Identify which cell holds the provided text, then report its [X, Y] central coordinate. 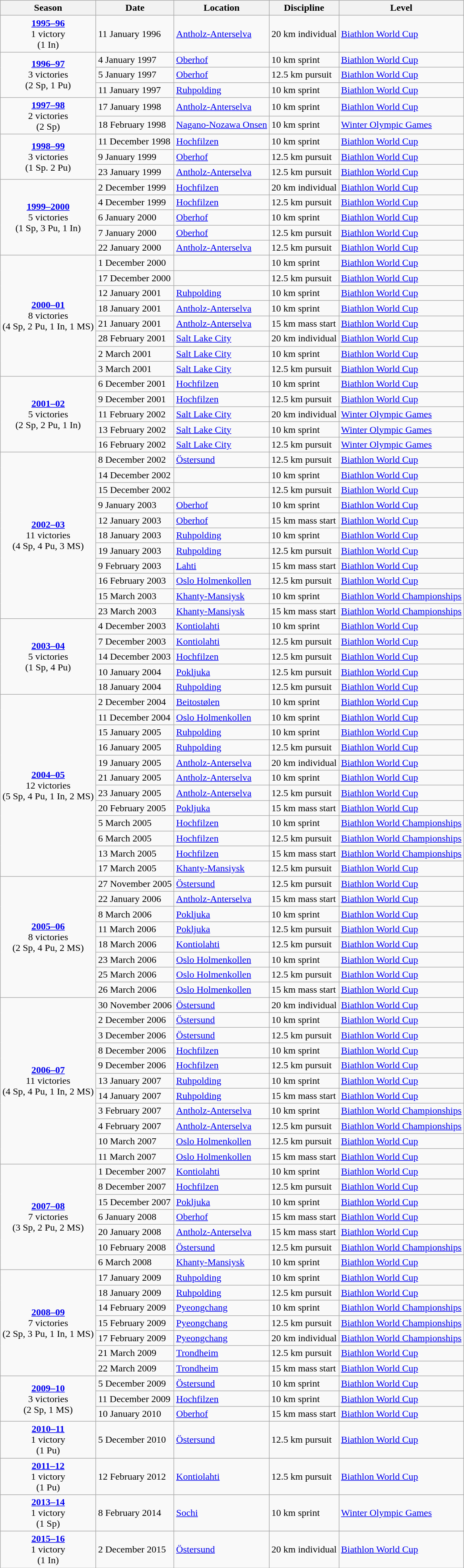
17 January 2009 [135, 1278]
Level [401, 8]
4 January 1997 [135, 60]
21 March 2009 [135, 1353]
2015–16 1 victory (1 In) [48, 1550]
2 December 2015 [135, 1550]
15 March 2003 [135, 596]
15 December 2007 [135, 1202]
6 January 2008 [135, 1217]
26 March 2006 [135, 990]
15 February 2009 [135, 1323]
2 December 1999 [135, 187]
23 January 1999 [135, 172]
13 February 2002 [135, 429]
8 February 2014 [135, 1513]
2011–12 1 victory (1 Pu) [48, 1476]
4 February 2007 [135, 1126]
15 December 2002 [135, 490]
27 November 2005 [135, 884]
23 March 2006 [135, 959]
5 December 2010 [135, 1439]
Beitostølen [222, 702]
1997–98 2 victories (2 Sp) [48, 116]
11 March 2006 [135, 929]
1998–99 3 victories (1 Sp. 2 Pu) [48, 157]
4 December 1999 [135, 202]
Discipline [304, 8]
11 December 1998 [135, 142]
12 January 2001 [135, 293]
9 December 2001 [135, 399]
2008–09 7 victories (2 Sp, 3 Pu, 1 In, 1 MS) [48, 1323]
14 December 2002 [135, 475]
17 January 1998 [135, 107]
10 January 2010 [135, 1414]
9 January 1999 [135, 157]
11 December 2009 [135, 1399]
2004–05 12 victories (5 Sp, 4 Pu, 1 In, 2 MS) [48, 785]
1999–2000 5 victories (1 Sp, 3 Pu, 1 In) [48, 217]
5 January 1997 [135, 75]
2007–08 7 victories (3 Sp, 2 Pu, 2 MS) [48, 1217]
2 March 2001 [135, 354]
23 January 2005 [135, 793]
2009–10 3 victories (2 Sp, 1 MS) [48, 1399]
2000–01 8 victories (4 Sp, 2 Pu, 1 In, 1 MS) [48, 316]
8 March 2006 [135, 914]
2005–06 8 victories (2 Sp, 4 Pu, 2 MS) [48, 937]
18 January 2009 [135, 1293]
9 January 2003 [135, 505]
13 March 2005 [135, 853]
8 December 2002 [135, 460]
18 January 2003 [135, 536]
14 February 2009 [135, 1308]
15 January 2005 [135, 732]
3 December 2006 [135, 1035]
2013–14 1 victory (1 Sp) [48, 1513]
6 January 2000 [135, 217]
19 January 2003 [135, 551]
6 December 2001 [135, 384]
2003–04 5 victories (1 Sp, 4 Pu) [48, 656]
18 January 2004 [135, 687]
4 December 2003 [135, 626]
17 March 2005 [135, 869]
2006–07 11 victories (4 Sp, 4 Pu, 1 In, 2 MS) [48, 1081]
28 February 2001 [135, 339]
Location [222, 8]
14 January 2007 [135, 1096]
2001–02 5 victories (2 Sp, 2 Pu, 1 In) [48, 414]
7 January 2000 [135, 233]
10 January 2004 [135, 672]
13 January 2007 [135, 1081]
2010–11 1 victory (1 Pu) [48, 1439]
21 January 2001 [135, 323]
21 January 2005 [135, 778]
22 January 2000 [135, 248]
16 February 2003 [135, 581]
11 December 2004 [135, 717]
25 March 2006 [135, 975]
1996–97 3 victories (2 Sp, 1 Pu) [48, 75]
12 February 2012 [135, 1476]
9 February 2003 [135, 566]
1 December 2000 [135, 263]
Sochi [222, 1513]
11 February 2002 [135, 414]
12 January 2003 [135, 520]
3 March 2001 [135, 369]
Season [48, 8]
22 March 2009 [135, 1368]
30 November 2006 [135, 1005]
18 February 1998 [135, 125]
10 February 2008 [135, 1247]
16 February 2002 [135, 444]
6 March 2008 [135, 1262]
1995–96 1 victory (1 In) [48, 34]
2 December 2004 [135, 702]
10 March 2007 [135, 1141]
2002–03 11 victories (4 Sp, 4 Pu, 3 MS) [48, 536]
Nagano-Nozawa Onsen [222, 125]
19 January 2005 [135, 763]
14 December 2003 [135, 656]
2 December 2006 [135, 1020]
20 February 2005 [135, 808]
22 January 2006 [135, 899]
23 March 2003 [135, 611]
Lahti [222, 566]
8 December 2006 [135, 1050]
Date [135, 8]
16 January 2005 [135, 748]
17 December 2000 [135, 278]
8 December 2007 [135, 1186]
17 February 2009 [135, 1338]
20 January 2008 [135, 1232]
18 March 2006 [135, 944]
5 March 2005 [135, 823]
7 December 2003 [135, 641]
11 January 1997 [135, 90]
3 February 2007 [135, 1111]
5 December 2009 [135, 1383]
9 December 2006 [135, 1065]
6 March 2005 [135, 838]
18 January 2001 [135, 308]
11 March 2007 [135, 1156]
11 January 1996 [135, 34]
1 December 2007 [135, 1171]
